Provide the [X, Y] coordinate of the cell's center where the given text is located.  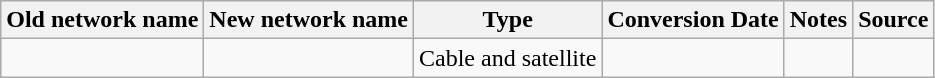
Source [894, 20]
Cable and satellite [508, 58]
New network name [309, 20]
Old network name [102, 20]
Notes [818, 20]
Conversion Date [693, 20]
Type [508, 20]
